Scan for the cell matching the given text and deliver its (x, y) coordinate at center. 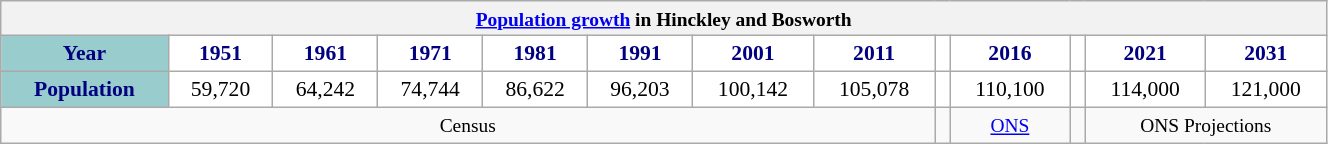
110,100 (1010, 90)
Census (468, 126)
64,242 (326, 90)
ONS Projections (1206, 126)
1961 (326, 54)
Population (84, 90)
2016 (1010, 54)
Year (84, 54)
114,000 (1145, 90)
ONS (1010, 126)
105,078 (874, 90)
1981 (536, 54)
59,720 (220, 90)
100,142 (752, 90)
96,203 (640, 90)
1991 (640, 54)
74,744 (430, 90)
86,622 (536, 90)
2031 (1266, 54)
121,000 (1266, 90)
Population growth in Hinckley and Bosworth (664, 18)
2021 (1145, 54)
1971 (430, 54)
2001 (752, 54)
1951 (220, 54)
2011 (874, 54)
